Pinpoint the cell where the given text exists, returning its [x, y] midpoint coordinate. 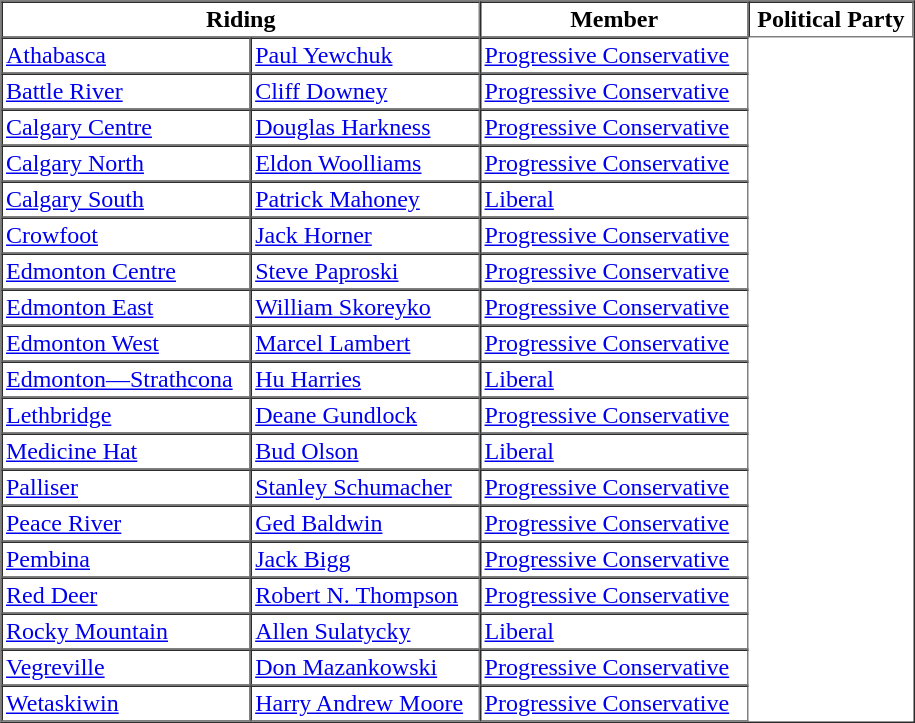
Robert N. Thompson [366, 596]
Bud Olson [366, 452]
Palliser [126, 488]
Vegreville [126, 668]
William Skoreyko [366, 308]
Red Deer [126, 596]
Riding [242, 20]
Athabasca [126, 56]
Stanley Schumacher [366, 488]
Don Mazankowski [366, 668]
Ged Baldwin [366, 524]
Pembina [126, 560]
Edmonton West [126, 344]
Calgary Centre [126, 128]
Calgary North [126, 164]
Peace River [126, 524]
Edmonton East [126, 308]
Rocky Mountain [126, 632]
Cliff Downey [366, 92]
Edmonton Centre [126, 272]
Battle River [126, 92]
Steve Paproski [366, 272]
Allen Sulatycky [366, 632]
Crowfoot [126, 236]
Patrick Mahoney [366, 200]
Douglas Harkness [366, 128]
Hu Harries [366, 380]
Calgary South [126, 200]
Edmonton—Strathcona [126, 380]
Eldon Woolliams [366, 164]
Member [614, 20]
Political Party [830, 20]
Deane Gundlock [366, 416]
Jack Horner [366, 236]
Lethbridge [126, 416]
Harry Andrew Moore [366, 704]
Marcel Lambert [366, 344]
Wetaskiwin [126, 704]
Medicine Hat [126, 452]
Jack Bigg [366, 560]
Paul Yewchuk [366, 56]
